For the text-containing cell, return its midpoint in (x, y) coordinate format. 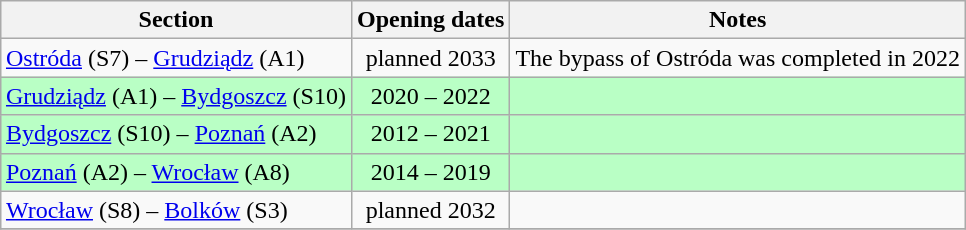
2012 – 2021 (430, 134)
Opening dates (430, 20)
The bypass of Ostróda was completed in 2022 (738, 58)
Notes (738, 20)
Poznań (A2) – Wrocław (A8) (176, 172)
Wrocław (S8) – Bolków (S3) (176, 210)
2020 – 2022 (430, 96)
Grudziądz (A1) – Bydgoszcz (S10) (176, 96)
planned 2032 (430, 210)
2014 – 2019 (430, 172)
Section (176, 20)
planned 2033 (430, 58)
Ostróda (S7) – Grudziądz (A1) (176, 58)
Bydgoszcz (S10) – Poznań (A2) (176, 134)
